Capture the cell that displays the provided text and extract its [X, Y] central coordinate. 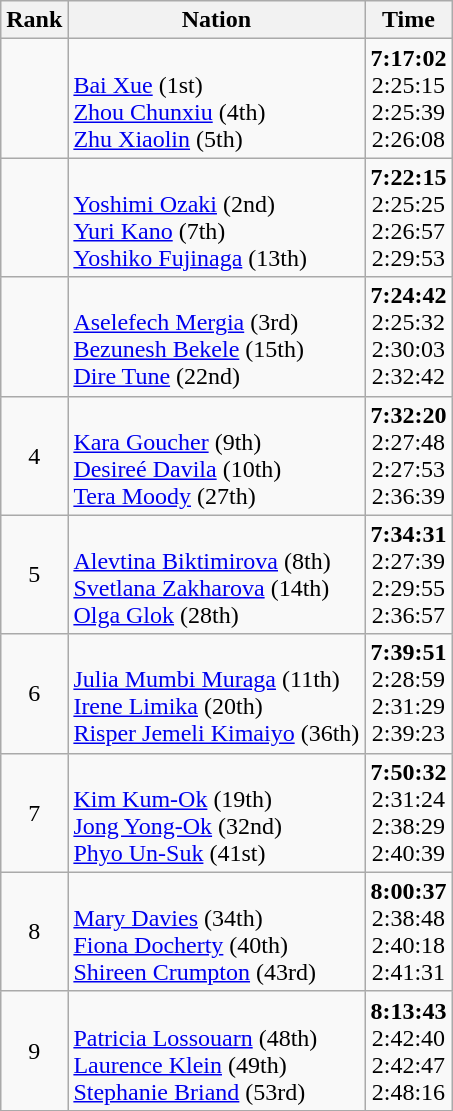
Alevtina Biktimirova (8th)Svetlana Zakharova (14th)Olga Glok (28th) [216, 574]
7:34:312:27:392:29:552:36:57 [408, 574]
8:00:372:38:482:40:182:41:31 [408, 932]
Patricia Lossouarn (48th)Laurence Klein (49th)Stephanie Briand (53rd) [216, 1050]
4 [34, 456]
Aselefech Mergia (3rd)Bezunesh Bekele (15th)Dire Tune (22nd) [216, 336]
Rank [34, 20]
Kim Kum-Ok (19th)Jong Yong-Ok (32nd)Phyo Un-Suk (41st) [216, 812]
Yoshimi Ozaki (2nd)Yuri Kano (7th)Yoshiko Fujinaga (13th) [216, 218]
5 [34, 574]
Kara Goucher (9th)Desireé Davila (10th)Tera Moody (27th) [216, 456]
Nation [216, 20]
7 [34, 812]
7:50:322:31:242:38:292:40:39 [408, 812]
7:22:152:25:252:26:572:29:53 [408, 218]
8:13:432:42:402:42:472:48:16 [408, 1050]
Bai Xue (1st)Zhou Chunxiu (4th)Zhu Xiaolin (5th) [216, 98]
Julia Mumbi Muraga (11th)Irene Limika (20th)Risper Jemeli Kimaiyo (36th) [216, 694]
7:32:202:27:482:27:532:36:39 [408, 456]
Mary Davies (34th)Fiona Docherty (40th)Shireen Crumpton (43rd) [216, 932]
7:17:022:25:152:25:392:26:08 [408, 98]
7:39:512:28:592:31:292:39:23 [408, 694]
7:24:422:25:322:30:032:32:42 [408, 336]
9 [34, 1050]
8 [34, 932]
Time [408, 20]
6 [34, 694]
